Determine the (x, y) coordinate at the center of the cell enclosing the given text.  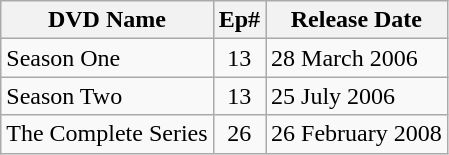
The Complete Series (107, 134)
Season Two (107, 96)
26 (239, 134)
26 February 2008 (357, 134)
Release Date (357, 20)
25 July 2006 (357, 96)
Ep# (239, 20)
Season One (107, 58)
DVD Name (107, 20)
28 March 2006 (357, 58)
